Output the [x, y] coordinate of the center of the cell containing the given text.  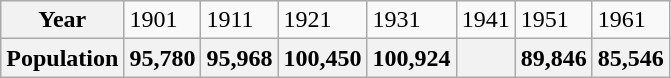
95,780 [162, 58]
1931 [412, 20]
1911 [240, 20]
95,968 [240, 58]
1961 [630, 20]
89,846 [554, 58]
1941 [486, 20]
1951 [554, 20]
85,546 [630, 58]
100,450 [322, 58]
100,924 [412, 58]
1901 [162, 20]
Population [62, 58]
Year [62, 20]
1921 [322, 20]
